Extract the (x, y) coordinate from the center of the cell holding the provided text.  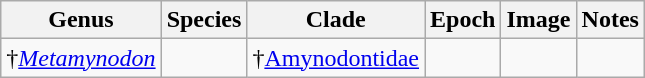
Epoch (463, 20)
Image (538, 20)
†Amynodontidae (336, 58)
Notes (610, 20)
†Metamynodon (81, 58)
Clade (336, 20)
Genus (81, 20)
Species (204, 20)
